Pinpoint the cell where the given text exists, returning its [x, y] midpoint coordinate. 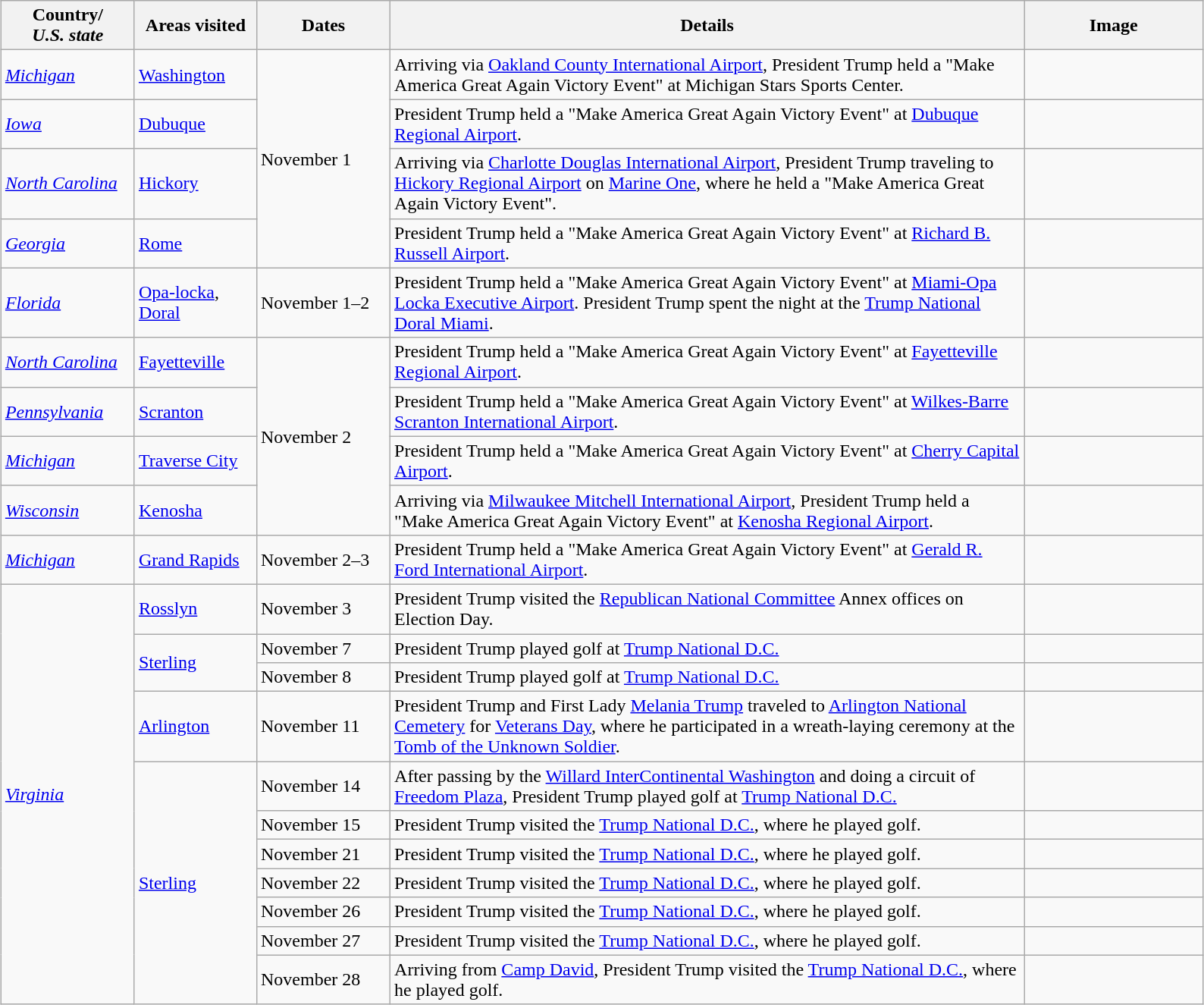
November 7 [323, 649]
Arriving via Milwaukee Mitchell International Airport, President Trump held a "Make America Great Again Victory Event" at Kenosha Regional Airport. [707, 510]
Virginia [67, 794]
November 1 [323, 159]
Iowa [67, 124]
Grand Rapids [196, 560]
President Trump held a "Make America Great Again Victory Event" at Fayetteville Regional Airport. [707, 363]
Country/U.S. state [67, 26]
November 14 [323, 786]
President Trump visited the Republican National Committee Annex offices on Election Day. [707, 608]
November 1–2 [323, 303]
November 22 [323, 883]
November 3 [323, 608]
Pennsylvania [67, 411]
Wisconsin [67, 510]
Opa-locka, Doral [196, 303]
Rosslyn [196, 608]
November 2 [323, 436]
Georgia [67, 243]
Hickory [196, 184]
Fayetteville [196, 363]
November 8 [323, 677]
November 26 [323, 912]
After passing by the Willard InterContinental Washington and doing a circuit of Freedom Plaza, President Trump played golf at Trump National D.C. [707, 786]
Dubuque [196, 124]
President Trump held a "Make America Great Again Victory Event" at Cherry Capital Airport. [707, 461]
Arriving from Camp David, President Trump visited the Trump National D.C., where he played golf. [707, 980]
Washington [196, 74]
President Trump held a "Make America Great Again Victory Event" at Dubuque Regional Airport. [707, 124]
Arlington [196, 727]
Dates [323, 26]
Kenosha [196, 510]
Areas visited [196, 26]
President Trump held a "Make America Great Again Victory Event" at Wilkes-Barre Scranton International Airport. [707, 411]
November 2–3 [323, 560]
Details [707, 26]
Rome [196, 243]
Traverse City [196, 461]
November 27 [323, 941]
President Trump held a "Make America Great Again Victory Event" at Gerald R. Ford International Airport. [707, 560]
November 21 [323, 854]
November 11 [323, 727]
Image [1114, 26]
November 15 [323, 825]
Florida [67, 303]
Arriving via Oakland County International Airport, President Trump held a "Make America Great Again Victory Event" at Michigan Stars Sports Center. [707, 74]
November 28 [323, 980]
Scranton [196, 411]
President Trump held a "Make America Great Again Victory Event" at Richard B. Russell Airport. [707, 243]
